For the text-containing cell, return its midpoint in (x, y) coordinate format. 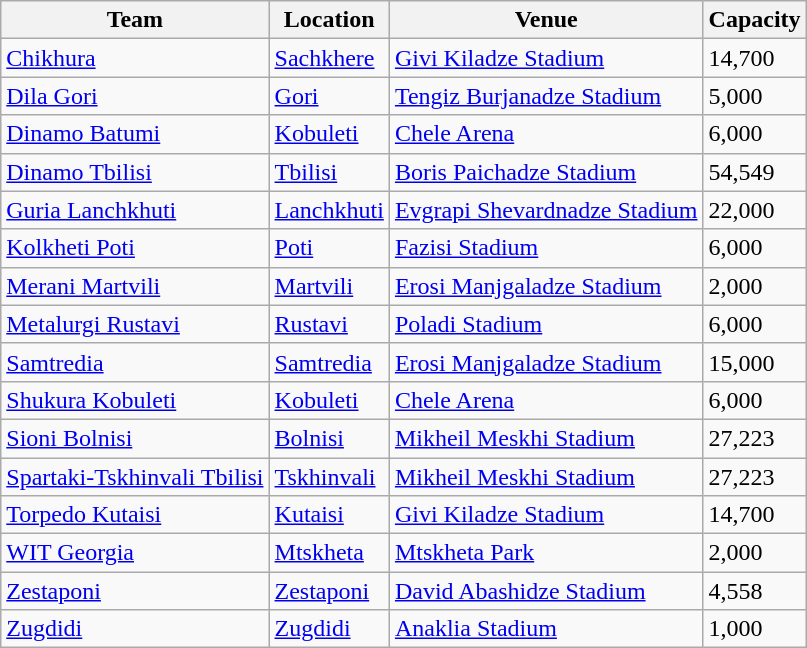
Chikhura (135, 58)
Fazisi Stadium (546, 248)
Location (329, 20)
Gori (329, 96)
Kutaisi (329, 515)
WIT Georgia (135, 553)
Boris Paichadze Stadium (546, 172)
Dinamo Tbilisi (135, 172)
Dila Gori (135, 96)
15,000 (754, 362)
Mtskheta Park (546, 553)
Torpedo Kutaisi (135, 515)
Mtskheta (329, 553)
Merani Martvili (135, 286)
54,549 (754, 172)
22,000 (754, 210)
Metalurgi Rustavi (135, 324)
Shukura Kobuleti (135, 400)
Guria Lanchkhuti (135, 210)
Dinamo Batumi (135, 134)
Sioni Bolnisi (135, 438)
Venue (546, 20)
1,000 (754, 629)
Tbilisi (329, 172)
Poladi Stadium (546, 324)
Kolkheti Poti (135, 248)
Tengiz Burjanadze Stadium (546, 96)
Capacity (754, 20)
Evgrapi Shevardnadze Stadium (546, 210)
Poti (329, 248)
4,558 (754, 591)
David Abashidze Stadium (546, 591)
Bolnisi (329, 438)
Sachkhere (329, 58)
5,000 (754, 96)
Anaklia Stadium (546, 629)
Rustavi (329, 324)
Spartaki-Tskhinvali Tbilisi (135, 477)
Team (135, 20)
Tskhinvali (329, 477)
Lanchkhuti (329, 210)
Martvili (329, 286)
